From the cell containing the given text, extract its center point as (X, Y) coordinate. 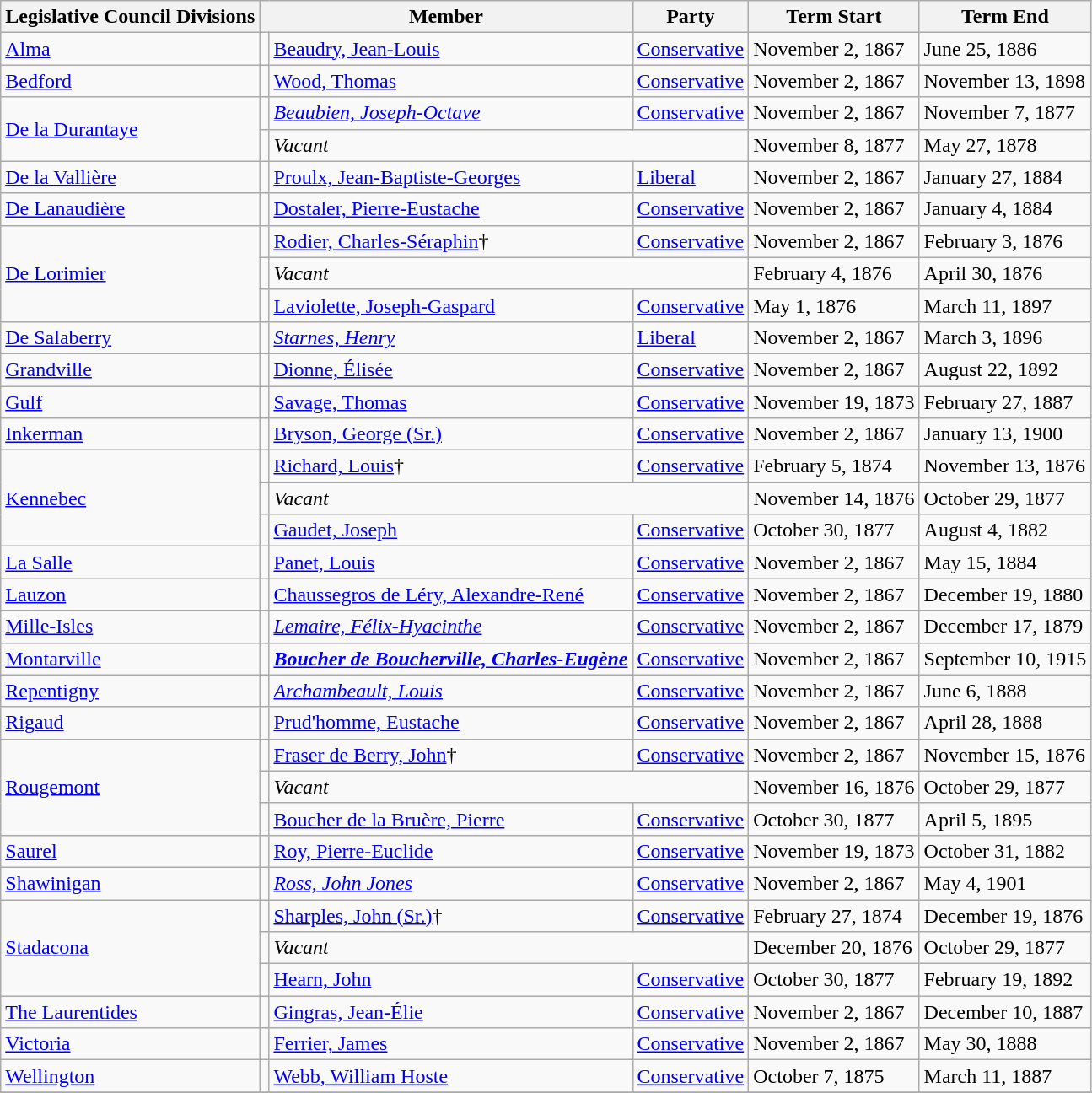
Wellington (130, 1076)
Ferrier, James (450, 1044)
Beaudry, Jean-Louis (450, 49)
June 25, 1886 (1005, 49)
December 19, 1880 (1005, 595)
Lauzon (130, 595)
May 4, 1901 (1005, 883)
March 11, 1897 (1005, 305)
January 27, 1884 (1005, 177)
Term End (1005, 17)
Montarville (130, 659)
Victoria (130, 1044)
Savage, Thomas (450, 402)
La Salle (130, 563)
April 30, 1876 (1005, 273)
Beaubien, Joseph-Octave (450, 113)
February 4, 1876 (834, 273)
Legislative Council Divisions (130, 17)
Boucher de la Bruère, Pierre (450, 819)
January 4, 1884 (1005, 209)
Grandville (130, 369)
February 19, 1892 (1005, 980)
Gingras, Jean-Élie (450, 1012)
Richard, Louis† (450, 466)
Gaudet, Joseph (450, 530)
Bedford (130, 81)
December 10, 1887 (1005, 1012)
Hearn, John (450, 980)
November 13, 1876 (1005, 466)
Gulf (130, 402)
The Laurentides (130, 1012)
February 27, 1887 (1005, 402)
December 17, 1879 (1005, 627)
May 1, 1876 (834, 305)
Archambeault, Louis (450, 691)
Rougemont (130, 787)
March 3, 1896 (1005, 337)
Rigaud (130, 723)
Laviolette, Joseph-Gaspard (450, 305)
August 4, 1882 (1005, 530)
Fraser de Berry, John† (450, 755)
De la Durantaye (130, 129)
June 6, 1888 (1005, 691)
Alma (130, 49)
Panet, Louis (450, 563)
Bryson, George (Sr.) (450, 434)
November 14, 1876 (834, 498)
Party (691, 17)
February 3, 1876 (1005, 241)
Starnes, Henry (450, 337)
November 7, 1877 (1005, 113)
Lemaire, Félix-Hyacinthe (450, 627)
Stadacona (130, 947)
Kennebec (130, 498)
Repentigny (130, 691)
February 27, 1874 (834, 915)
Boucher de Boucherville, Charles-Eugène (450, 659)
Prud'homme, Eustache (450, 723)
October 7, 1875 (834, 1076)
May 27, 1878 (1005, 145)
May 15, 1884 (1005, 563)
Shawinigan (130, 883)
De Salaberry (130, 337)
Proulx, Jean-Baptiste-Georges (450, 177)
Webb, William Hoste (450, 1076)
Wood, Thomas (450, 81)
Inkerman (130, 434)
Chaussegros de Léry, Alexandre-René (450, 595)
August 22, 1892 (1005, 369)
December 19, 1876 (1005, 915)
Rodier, Charles-Séraphin† (450, 241)
Mille-Isles (130, 627)
March 11, 1887 (1005, 1076)
De Lanaudière (130, 209)
April 5, 1895 (1005, 819)
Term Start (834, 17)
Roy, Pierre-Euclide (450, 851)
Ross, John Jones (450, 883)
November 16, 1876 (834, 787)
November 13, 1898 (1005, 81)
November 15, 1876 (1005, 755)
September 10, 1915 (1005, 659)
December 20, 1876 (834, 948)
Dostaler, Pierre-Eustache (450, 209)
De Lorimier (130, 273)
Dionne, Élisée (450, 369)
April 28, 1888 (1005, 723)
Saurel (130, 851)
February 5, 1874 (834, 466)
May 30, 1888 (1005, 1044)
De la Vallière (130, 177)
Member (446, 17)
October 31, 1882 (1005, 851)
January 13, 1900 (1005, 434)
November 8, 1877 (834, 145)
Sharples, John (Sr.)† (450, 915)
